Return (X, Y) of the center of cell containing provided text 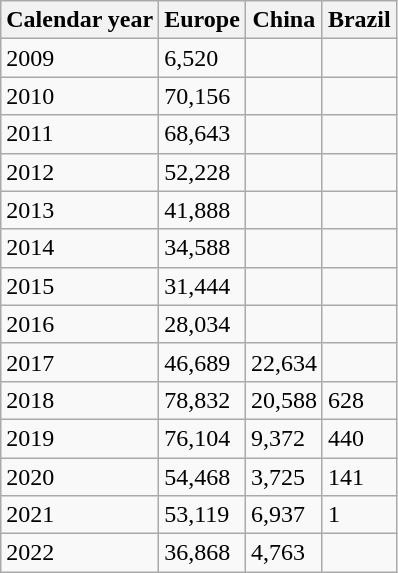
2010 (80, 96)
78,832 (202, 400)
34,588 (202, 248)
4,763 (284, 553)
Brazil (359, 20)
2018 (80, 400)
2020 (80, 477)
6,937 (284, 515)
36,868 (202, 553)
52,228 (202, 172)
2012 (80, 172)
2019 (80, 438)
141 (359, 477)
2009 (80, 58)
2013 (80, 210)
440 (359, 438)
2022 (80, 553)
2014 (80, 248)
2017 (80, 362)
1 (359, 515)
2011 (80, 134)
2015 (80, 286)
22,634 (284, 362)
70,156 (202, 96)
628 (359, 400)
2016 (80, 324)
46,689 (202, 362)
68,643 (202, 134)
6,520 (202, 58)
Europe (202, 20)
53,119 (202, 515)
31,444 (202, 286)
20,588 (284, 400)
China (284, 20)
41,888 (202, 210)
Calendar year (80, 20)
28,034 (202, 324)
3,725 (284, 477)
76,104 (202, 438)
9,372 (284, 438)
54,468 (202, 477)
2021 (80, 515)
